Locate the cell with the specified text and output its (X, Y) center coordinate. 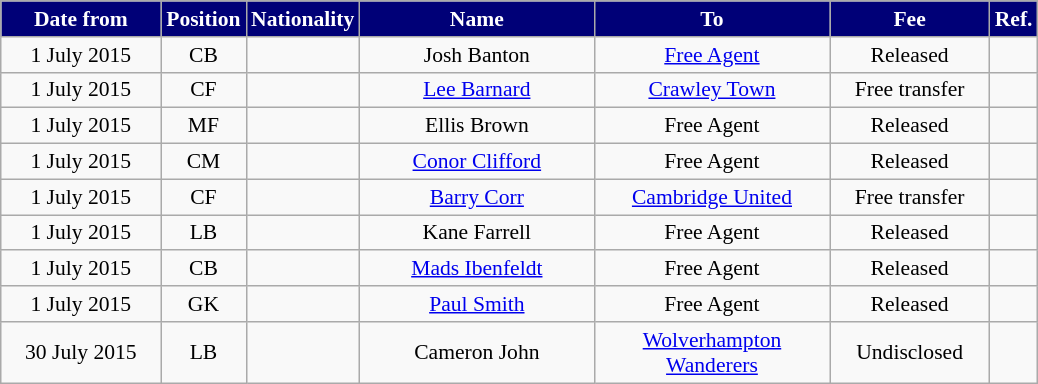
Undisclosed (910, 352)
Barry Corr (476, 197)
Josh Banton (476, 55)
Kane Farrell (476, 233)
Paul Smith (476, 304)
Ellis Brown (476, 126)
Cameron John (476, 352)
Name (476, 19)
To (712, 19)
Date from (81, 19)
Crawley Town (712, 90)
Conor Clifford (476, 162)
Wolverhampton Wanderers (712, 352)
Nationality (302, 19)
Cambridge United (712, 197)
Fee (910, 19)
CM (204, 162)
Mads Ibenfeldt (476, 269)
Lee Barnard (476, 90)
30 July 2015 (81, 352)
Position (204, 19)
MF (204, 126)
GK (204, 304)
Ref. (1014, 19)
